Provide the [X, Y] coordinate of the cell's center where the given text is located.  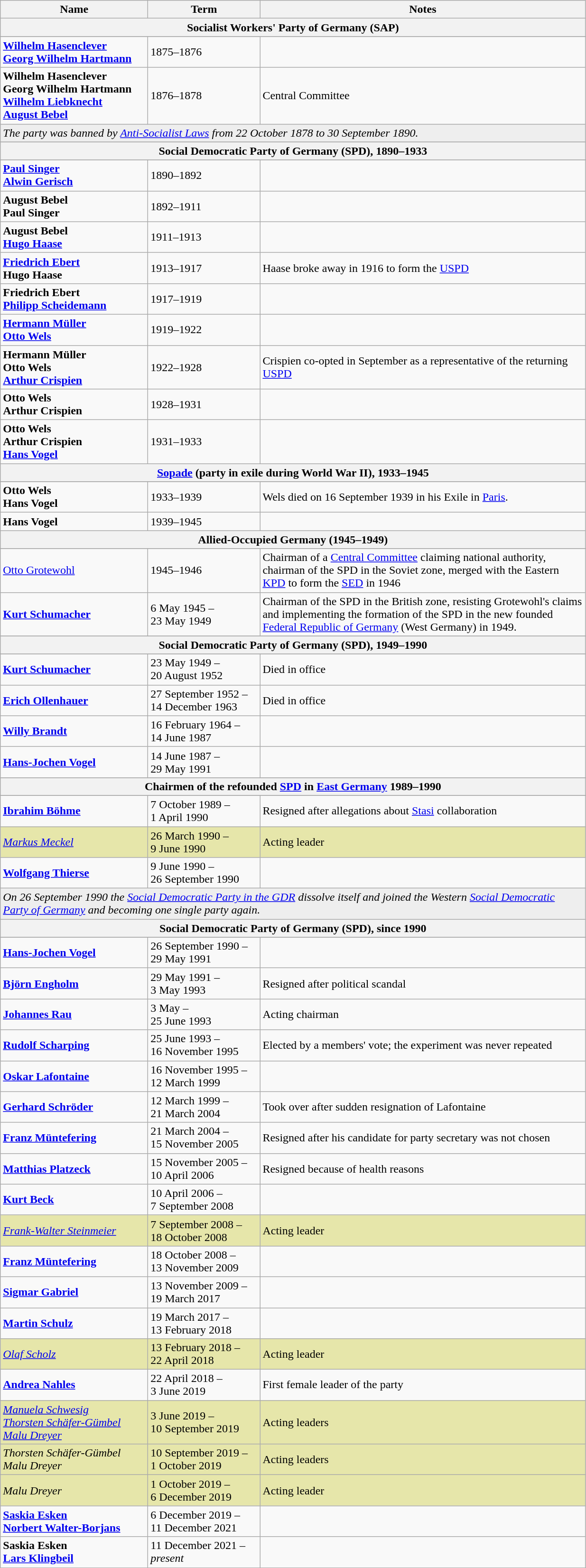
1939–1945 [204, 522]
August BebelPaul Singer [74, 206]
Oskar Lafontaine [74, 1076]
Andrea Nahles [74, 1385]
1890–1892 [204, 176]
7 September 2008 –18 October 2008 [204, 1230]
Saskia EskenLars Klingbeil [74, 1552]
Martin Schulz [74, 1323]
27 September 1952 –14 December 1963 [204, 700]
14 June 1987 –29 May 1991 [204, 762]
1911–1913 [204, 237]
16 November 1995 –12 March 1999 [204, 1076]
Willy Brandt [74, 731]
Thorsten Schäfer-GümbelMalu Dreyer [74, 1460]
15 November 2005 –10 April 2006 [204, 1168]
1913–1917 [204, 268]
25 June 1993 –16 November 1995 [204, 1045]
18 October 2008 –13 November 2009 [204, 1261]
Sigmar Gabriel [74, 1292]
1922–1928 [204, 367]
Otto Grotewohl [74, 570]
11 December 2021 –present [204, 1552]
9 June 1990 –26 September 1990 [204, 873]
Matthias Platzeck [74, 1168]
Otto WelsArthur Crispien [74, 404]
August BebelHugo Haase [74, 237]
Acting chairman [423, 1015]
Erich Ollenhauer [74, 700]
Markus Meckel [74, 842]
Chairmen of the refounded SPD in East Germany 1989–1990 [293, 786]
Saskia EskenNorbert Walter-Borjans [74, 1521]
10 September 2019 –1 October 2019 [204, 1460]
Friedrich EbertHugo Haase [74, 268]
13 November 2009 –19 March 2017 [204, 1292]
Otto WelsHans Vogel [74, 497]
Olaf Scholz [74, 1354]
Resigned after allegations about Stasi collaboration [423, 811]
Took over after sudden resignation of Lafontaine [423, 1107]
Hermann MüllerOtto Wels [74, 329]
Social Democratic Party of Germany (SPD), since 1990 [293, 928]
Social Democratic Party of Germany (SPD), 1949–1990 [293, 645]
Central Committee [423, 96]
10 April 2006 –7 September 2008 [204, 1200]
21 March 2004 –15 November 2005 [204, 1138]
6 May 1945 –23 May 1949 [204, 614]
Paul SingerAlwin Gerisch [74, 176]
Wilhelm HasencleverGeorg Wilhelm Hartmann [74, 52]
Elected by a members' vote; the experiment was never repeated [423, 1045]
Resigned after political scandal [423, 983]
First female leader of the party [423, 1385]
1933–1939 [204, 497]
Ibrahim Böhme [74, 811]
Resigned because of health reasons [423, 1168]
Otto WelsArthur CrispienHans Vogel [74, 442]
Johannes Rau [74, 1015]
7 October 1989 –1 April 1990 [204, 811]
Wels died on 16 September 1939 in his Exile in Paris. [423, 497]
23 May 1949 –20 August 1952 [204, 669]
Hermann MüllerOtto WelsArthur Crispien [74, 367]
1 October 2019 –6 December 2019 [204, 1490]
Term [204, 9]
1875–1876 [204, 52]
1876–1878 [204, 96]
Wilhelm HasencleverGeorg Wilhelm HartmannWilhelm LiebknechtAugust Bebel [74, 96]
12 March 1999 –21 March 2004 [204, 1107]
16 February 1964 –14 June 1987 [204, 731]
Kurt Beck [74, 1200]
Friedrich EbertPhilipp Scheidemann [74, 299]
Resigned after his candidate for party secretary was not chosen [423, 1138]
Wolfgang Thierse [74, 873]
1931–1933 [204, 442]
Manuela SchwesigThorsten Schäfer-GümbelMalu Dreyer [74, 1422]
1928–1931 [204, 404]
3 May –25 June 1993 [204, 1015]
Björn Engholm [74, 983]
13 February 2018 –22 April 2018 [204, 1354]
Malu Dreyer [74, 1490]
Socialist Workers' Party of Germany (SAP) [293, 28]
3 June 2019 –10 September 2019 [204, 1422]
Social Democratic Party of Germany (SPD), 1890–1933 [293, 151]
Crispien co-opted in September as a representative of the returning USPD [423, 367]
Gerhard Schröder [74, 1107]
1917–1919 [204, 299]
The party was banned by Anti-Socialist Laws from 22 October 1878 to 30 September 1890. [293, 133]
26 March 1990 – 9 June 1990 [204, 842]
6 December 2019 –11 December 2021 [204, 1521]
1919–1922 [204, 329]
Frank-Walter Steinmeier [74, 1230]
1892–1911 [204, 206]
Notes [423, 9]
Hans Vogel [74, 522]
22 April 2018 –3 June 2019 [204, 1385]
Allied-Occupied Germany (1945–1949) [293, 540]
Rudolf Scharping [74, 1045]
Haase broke away in 1916 to form the USPD [423, 268]
1945–1946 [204, 570]
Sopade (party in exile during World War II), 1933–1945 [293, 473]
26 September 1990 –29 May 1991 [204, 953]
29 May 1991 –3 May 1993 [204, 983]
19 March 2017 –13 February 2018 [204, 1323]
Name [74, 9]
